From the cell containing the given text, extract its center point as [x, y] coordinate. 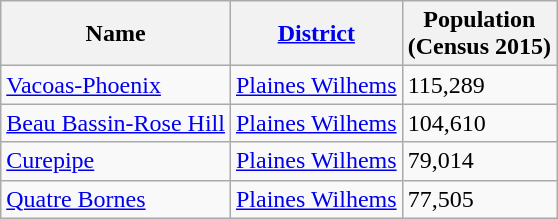
79,014 [479, 161]
District [316, 34]
Name [116, 34]
115,289 [479, 85]
104,610 [479, 123]
77,505 [479, 199]
Population(Census 2015) [479, 34]
Quatre Bornes [116, 199]
Beau Bassin-Rose Hill [116, 123]
Curepipe [116, 161]
Vacoas-Phoenix [116, 85]
